Extract the (X, Y) coordinate from the center of the cell holding the provided text.  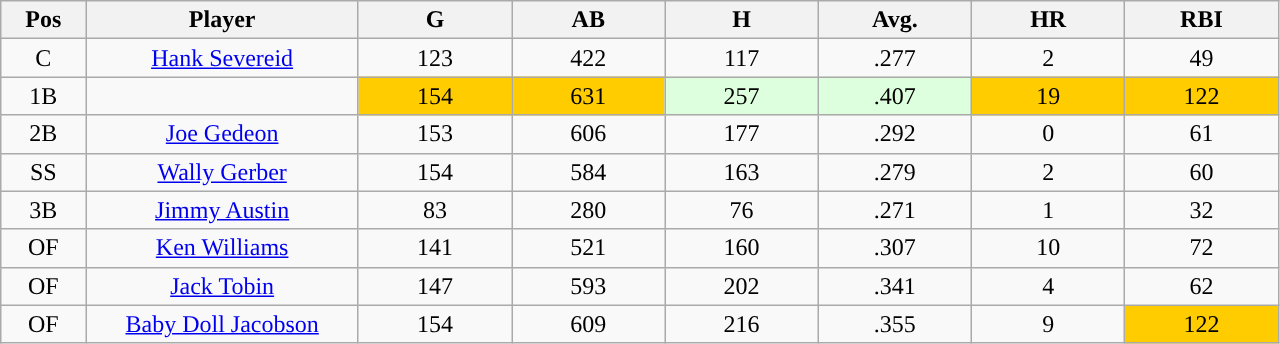
631 (588, 96)
60 (1202, 172)
G (434, 20)
32 (1202, 210)
.271 (894, 210)
H (742, 20)
216 (742, 324)
.341 (894, 286)
SS (44, 172)
Wally Gerber (222, 172)
Player (222, 20)
153 (434, 134)
.307 (894, 248)
Hank Severeid (222, 58)
83 (434, 210)
10 (1048, 248)
76 (742, 210)
2B (44, 134)
521 (588, 248)
584 (588, 172)
3B (44, 210)
C (44, 58)
Jimmy Austin (222, 210)
49 (1202, 58)
Baby Doll Jacobson (222, 324)
609 (588, 324)
Pos (44, 20)
72 (1202, 248)
Jack Tobin (222, 286)
Ken Williams (222, 248)
.277 (894, 58)
163 (742, 172)
9 (1048, 324)
.355 (894, 324)
0 (1048, 134)
257 (742, 96)
4 (1048, 286)
19 (1048, 96)
.279 (894, 172)
62 (1202, 286)
147 (434, 286)
HR (1048, 20)
123 (434, 58)
593 (588, 286)
202 (742, 286)
1B (44, 96)
280 (588, 210)
.292 (894, 134)
Avg. (894, 20)
61 (1202, 134)
160 (742, 248)
1 (1048, 210)
AB (588, 20)
422 (588, 58)
.407 (894, 96)
606 (588, 134)
141 (434, 248)
Joe Gedeon (222, 134)
117 (742, 58)
177 (742, 134)
RBI (1202, 20)
